Capture the cell that displays the provided text and extract its (x, y) central coordinate. 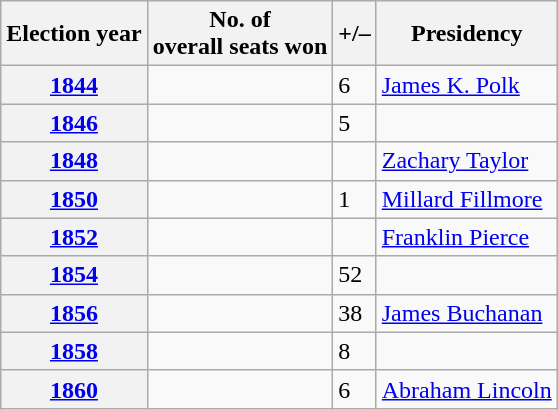
Franklin Pierce (466, 237)
1858 (74, 351)
1848 (74, 161)
+/– (354, 34)
Election year (74, 34)
38 (354, 313)
1860 (74, 389)
8 (354, 351)
Presidency (466, 34)
1 (354, 199)
No. ofoverall seats won (240, 34)
1846 (74, 123)
Abraham Lincoln (466, 389)
James Buchanan (466, 313)
1856 (74, 313)
1850 (74, 199)
52 (354, 275)
1852 (74, 237)
1854 (74, 275)
James K. Polk (466, 85)
Zachary Taylor (466, 161)
1844 (74, 85)
Millard Fillmore (466, 199)
5 (354, 123)
